Determine the [X, Y] coordinate at the center of the cell enclosing the given text.  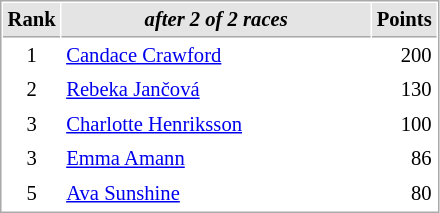
after 2 of 2 races [216, 20]
80 [404, 194]
130 [404, 90]
5 [32, 194]
Charlotte Henriksson [216, 124]
Rank [32, 20]
100 [404, 124]
1 [32, 56]
86 [404, 158]
Ava Sunshine [216, 194]
Candace Crawford [216, 56]
Rebeka Jančová [216, 90]
2 [32, 90]
200 [404, 56]
Emma Amann [216, 158]
Points [404, 20]
